Search for the cell housing the specified text and yield its [X, Y] center coordinate. 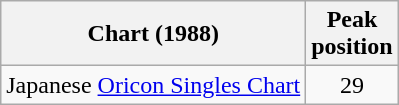
29 [352, 85]
Japanese Oricon Singles Chart [154, 85]
Peakposition [352, 34]
Chart (1988) [154, 34]
